Search for the cell housing the specified text and yield its [X, Y] center coordinate. 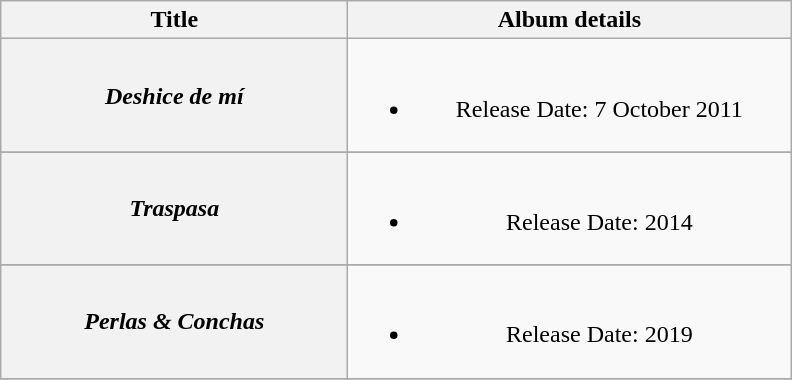
Traspasa [174, 208]
Release Date: 2014 [570, 208]
Deshice de mí [174, 96]
Title [174, 20]
Release Date: 2019 [570, 322]
Perlas & Conchas [174, 322]
Release Date: 7 October 2011 [570, 96]
Album details [570, 20]
